Extract the [X, Y] coordinate from the center of the cell holding the provided text.  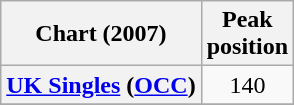
UK Singles (OCC) [101, 85]
140 [247, 85]
Peakposition [247, 34]
Chart (2007) [101, 34]
